Search for the cell housing the specified text and yield its (x, y) center coordinate. 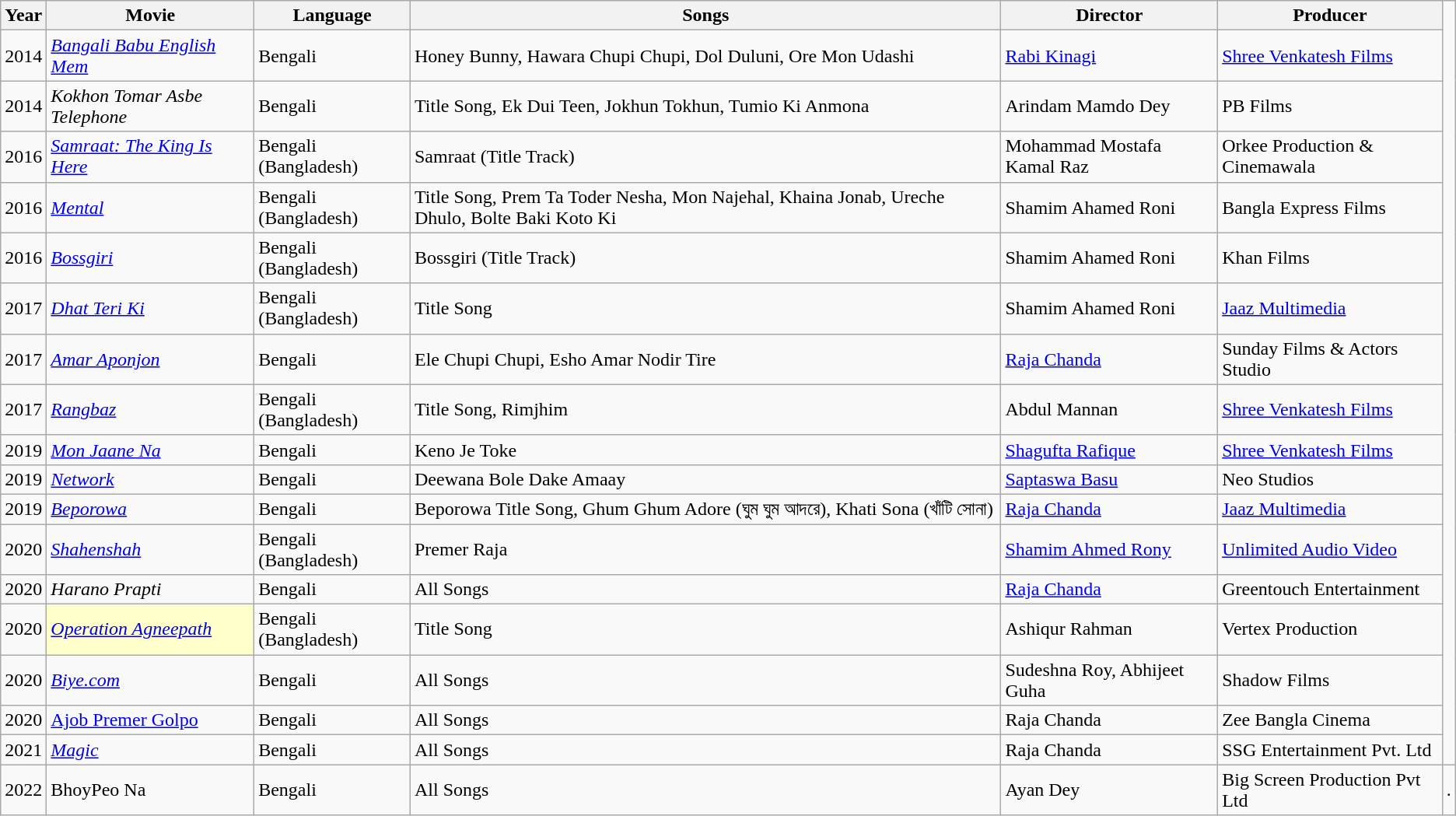
Beporowa (151, 509)
Language (333, 16)
. (1448, 790)
PB Films (1330, 106)
Magic (151, 750)
Greentouch Entertainment (1330, 590)
Deewana Bole Dake Amaay (705, 479)
Amar Aponjon (151, 359)
Title Song, Ek Dui Teen, Jokhun Tokhun, Tumio Ki Anmona (705, 106)
Mental (151, 207)
Unlimited Audio Video (1330, 549)
Biye.com (151, 680)
Honey Bunny, Hawara Chupi Chupi, Dol Duluni, Ore Mon Udashi (705, 56)
Producer (1330, 16)
Vertex Production (1330, 630)
Shadow Films (1330, 680)
Abdul Mannan (1109, 409)
Orkee Production & Cinemawala (1330, 157)
Premer Raja (705, 549)
Shahenshah (151, 549)
Arindam Mamdo Dey (1109, 106)
Bossgiri (Title Track) (705, 258)
Khan Films (1330, 258)
Ayan Dey (1109, 790)
Operation Agneepath (151, 630)
Ele Chupi Chupi, Esho Amar Nodir Tire (705, 359)
Neo Studios (1330, 479)
BhoyPeo Na (151, 790)
Samraat: The King Is Here (151, 157)
Ajob Premer Golpo (151, 720)
Mohammad Mostafa Kamal Raz (1109, 157)
Sudeshna Roy, Abhijeet Guha (1109, 680)
Shagufta Rafique (1109, 450)
Ashiqur Rahman (1109, 630)
Bossgiri (151, 258)
Rangbaz (151, 409)
Kokhon Tomar Asbe Telephone (151, 106)
Director (1109, 16)
Zee Bangla Cinema (1330, 720)
Bangla Express Films (1330, 207)
SSG Entertainment Pvt. Ltd (1330, 750)
Harano Prapti (151, 590)
Keno Je Toke (705, 450)
Shamim Ahmed Rony (1109, 549)
Songs (705, 16)
Movie (151, 16)
Title Song, Rimjhim (705, 409)
Beporowa Title Song, Ghum Ghum Adore (ঘুম ঘুম আদরে), Khati Sona (খাঁটি সোনা) (705, 509)
Network (151, 479)
Saptaswa Basu (1109, 479)
Year (23, 16)
Rabi Kinagi (1109, 56)
Big Screen Production Pvt Ltd (1330, 790)
Sunday Films & Actors Studio (1330, 359)
Dhat Teri Ki (151, 308)
Bangali Babu English Mem (151, 56)
Mon Jaane Na (151, 450)
Title Song, Prem Ta Toder Nesha, Mon Najehal, Khaina Jonab, Ureche Dhulo, Bolte Baki Koto Ki (705, 207)
2022 (23, 790)
Samraat (Title Track) (705, 157)
2021 (23, 750)
